Search for the cell housing the specified text and yield its [X, Y] center coordinate. 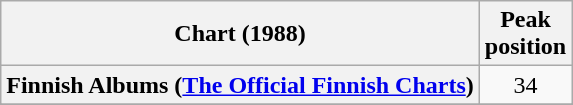
Chart (1988) [240, 34]
Finnish Albums (The Official Finnish Charts) [240, 85]
Peakposition [525, 34]
34 [525, 85]
